Provide the (x, y) coordinate of the cell's center where the given text is located.  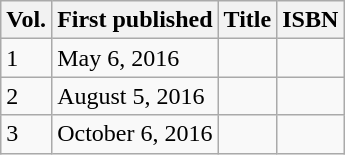
1 (26, 58)
May 6, 2016 (135, 58)
October 6, 2016 (135, 134)
3 (26, 134)
August 5, 2016 (135, 96)
Vol. (26, 20)
ISBN (310, 20)
Title (248, 20)
2 (26, 96)
First published (135, 20)
